Extract the [X, Y] coordinate from the center of the cell holding the provided text.  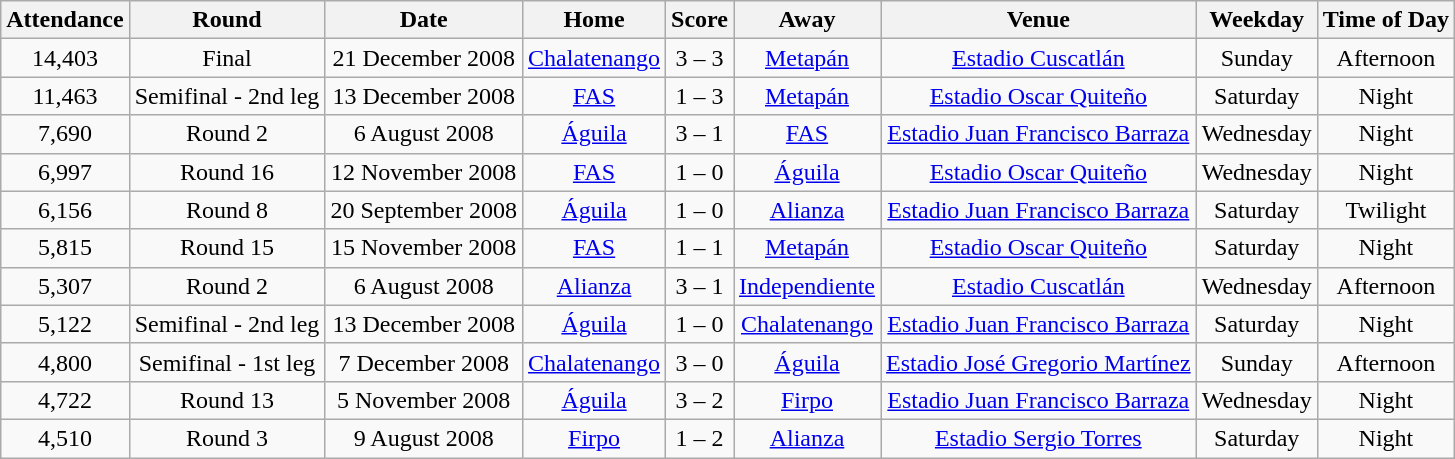
5,122 [65, 324]
Round 16 [227, 172]
4,510 [65, 438]
Round 13 [227, 400]
3 – 0 [700, 362]
Round 8 [227, 210]
Twilight [1386, 210]
14,403 [65, 58]
Away [808, 20]
Time of Day [1386, 20]
Independiente [808, 286]
5,815 [65, 248]
6,997 [65, 172]
Round [227, 20]
3 – 2 [700, 400]
Final [227, 58]
Round 15 [227, 248]
11,463 [65, 96]
21 December 2008 [424, 58]
Semifinal - 1st leg [227, 362]
1 – 3 [700, 96]
Score [700, 20]
4,722 [65, 400]
4,800 [65, 362]
1 – 1 [700, 248]
6,156 [65, 210]
3 – 3 [700, 58]
7 December 2008 [424, 362]
Estadio José Gregorio Martínez [1038, 362]
12 November 2008 [424, 172]
Attendance [65, 20]
5,307 [65, 286]
1 – 2 [700, 438]
20 September 2008 [424, 210]
Weekday [1256, 20]
Date [424, 20]
Round 3 [227, 438]
Home [594, 20]
Venue [1038, 20]
9 August 2008 [424, 438]
15 November 2008 [424, 248]
7,690 [65, 134]
Estadio Sergio Torres [1038, 438]
5 November 2008 [424, 400]
